Return [x, y] of the center of cell containing provided text 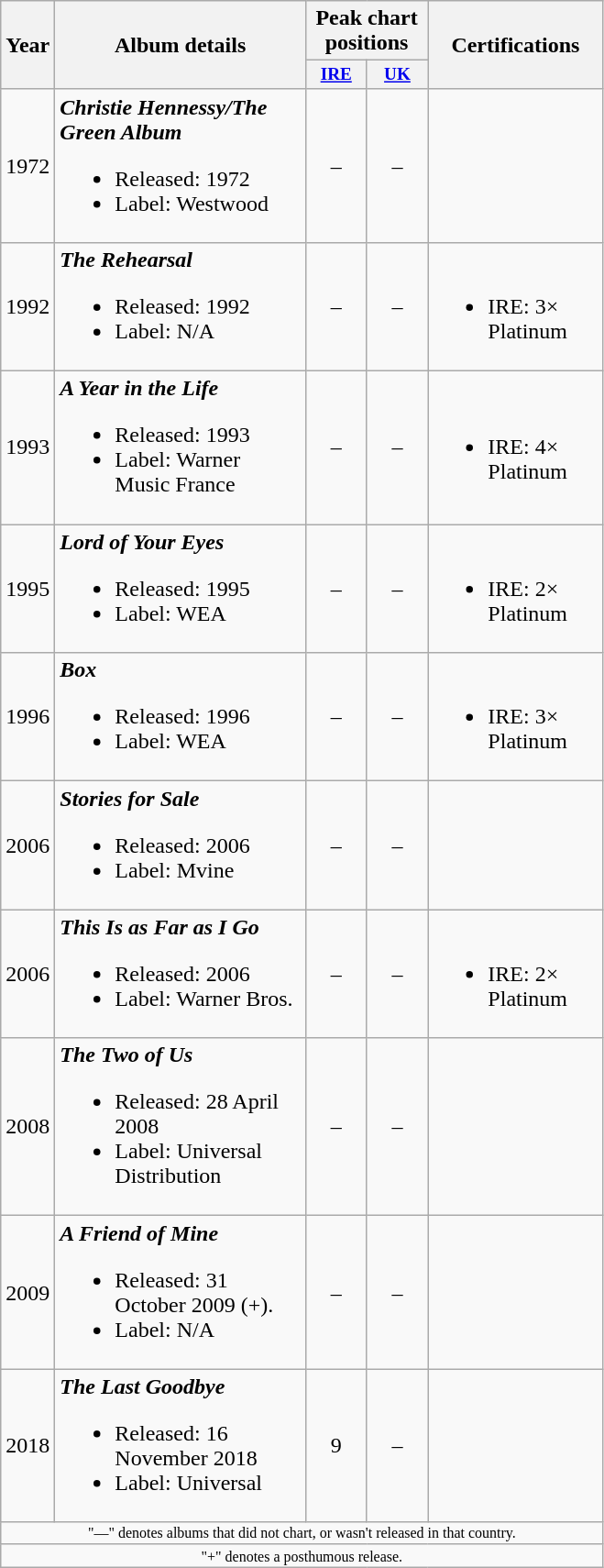
Album details [181, 46]
Peak chart positions [367, 31]
A Year in the LifeReleased: 1993Label: Warner Music France [181, 447]
1996 [27, 717]
2009 [27, 1293]
BoxReleased: 1996Label: WEA [181, 717]
9 [335, 1445]
"—" denotes albums that did not chart, or wasn't released in that country. [302, 1533]
UK [398, 75]
1972 [27, 165]
The RehearsalReleased: 1992Label: N/A [181, 307]
IRE: 4× Platinum [515, 447]
Christie Hennessy/The Green AlbumReleased: 1972Label: Westwood [181, 165]
1995 [27, 589]
A Friend of MineReleased: 31 October 2009 (+).Label: N/A [181, 1293]
Certifications [515, 46]
2008 [27, 1127]
"+" denotes a posthumous release. [302, 1555]
1993 [27, 447]
This Is as Far as I GoReleased: 2006Label: Warner Bros. [181, 974]
Year [27, 46]
2018 [27, 1445]
IRE [335, 75]
Stories for SaleReleased: 2006Label: Mvine [181, 845]
The Last GoodbyeReleased: 16 November 2018Label: Universal [181, 1445]
The Two of UsReleased: 28 April 2008Label: Universal Distribution [181, 1127]
Lord of Your EyesReleased: 1995Label: WEA [181, 589]
1992 [27, 307]
